Locate the cell with the specified text and output its [X, Y] center coordinate. 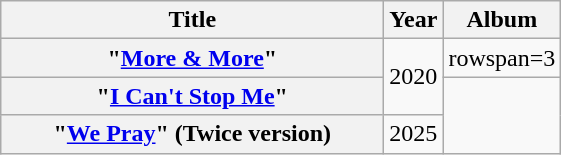
Title [192, 20]
rowspan=3 [502, 58]
2020 [414, 77]
Album [502, 20]
"More & More" [192, 58]
"We Pray" (Twice version) [192, 134]
Year [414, 20]
"I Can't Stop Me" [192, 96]
2025 [414, 134]
